Extract the [X, Y] coordinate from the center of the cell holding the provided text.  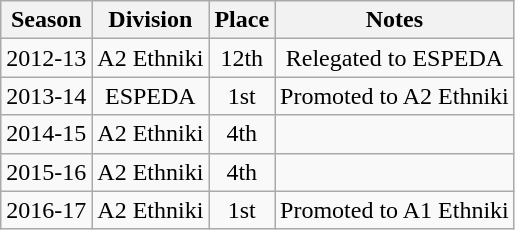
ESPEDA [150, 96]
2014-15 [46, 134]
2016-17 [46, 210]
Promoted to A2 Ethniki [395, 96]
Α2 Ethniki [150, 210]
Season [46, 20]
Division [150, 20]
Relegated to ESPEDA [395, 58]
Place [242, 20]
Promoted to A1 Ethniki [395, 210]
2015-16 [46, 172]
12th [242, 58]
Notes [395, 20]
2013-14 [46, 96]
2012-13 [46, 58]
